From the cell containing the given text, extract its center point as (X, Y) coordinate. 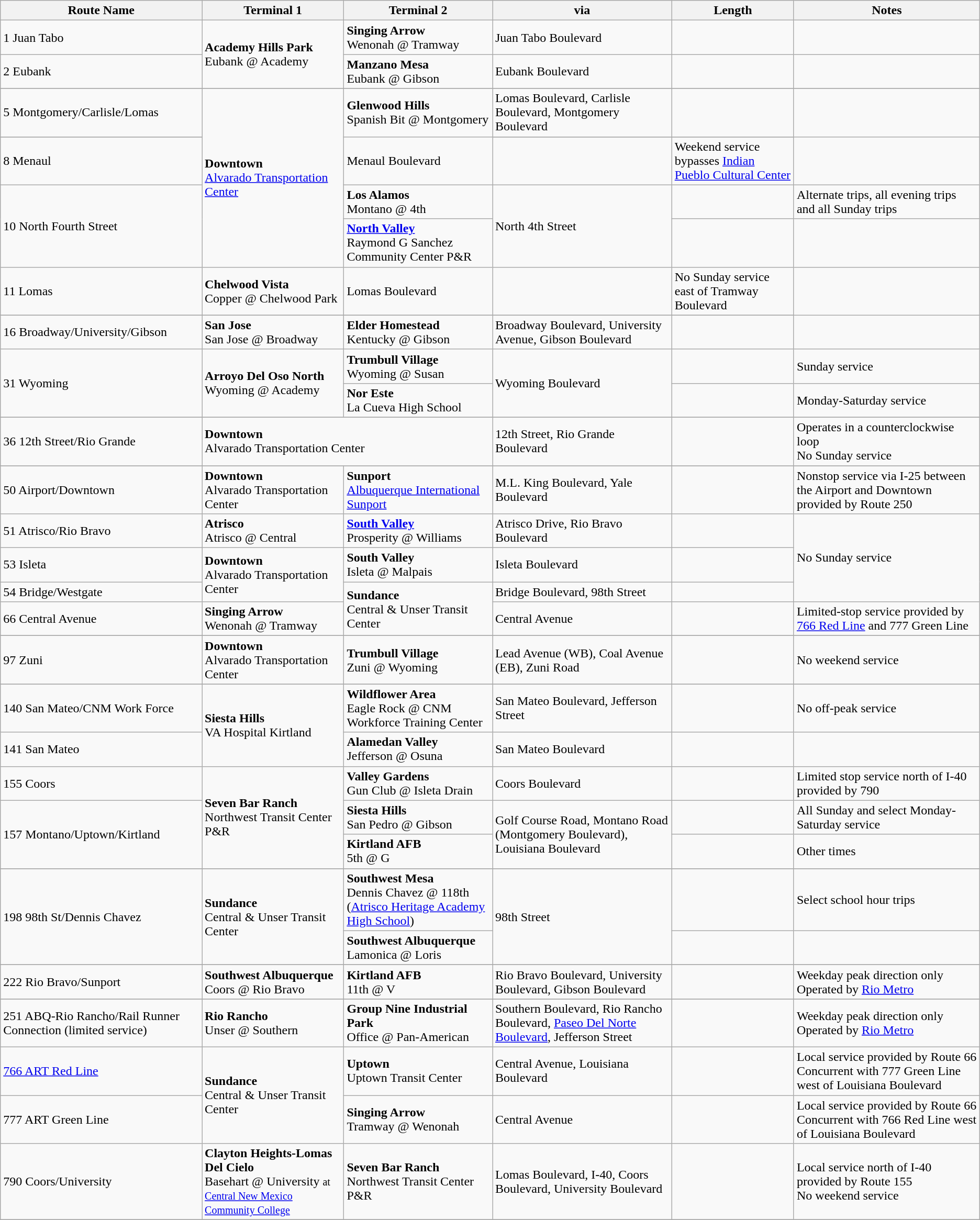
Weekend service bypasses Indian Pueblo Cultural Center (733, 161)
via (582, 10)
Monday-Saturday service (887, 400)
54 Bridge/Westgate (102, 592)
16 Broadway/University/Gibson (102, 332)
222 Rio Bravo/Sunport (102, 982)
Group Nine Industrial ParkOffice @ Pan-American (418, 1023)
Rio RanchoUnser @ Southern (273, 1023)
Nor EsteLa Cueva High School (418, 400)
UptownUptown Transit Center (418, 1071)
790 Coors/University (102, 1182)
5 Montgomery/Carlisle/Lomas (102, 113)
Wyoming Boulevard (582, 383)
Los AlamosMontano @ 4th (418, 202)
Glenwood HillsSpanish Bit @ Montgomery (418, 113)
155 Coors (102, 783)
North 4th Street (582, 226)
Southern Boulevard, Rio Rancho Boulevard, Paseo Del Norte Boulevard, Jefferson Street (582, 1023)
Rio Bravo Boulevard, University Boulevard, Gibson Boulevard (582, 982)
66 Central Avenue (102, 619)
South ValleyProsperity @ Williams (418, 531)
Isleta Boulevard (582, 565)
Limited stop service north of I-40 provided by 790 (887, 783)
M.L. King Boulevard, Yale Boulevard (582, 490)
Southwest MesaDennis Chavez @ 118th (Atrisco Heritage Academy High School) (418, 899)
Sunday service (887, 366)
Local service provided by Route 66Concurrent with 777 Green Line west of Louisiana Boulevard (887, 1071)
Kirtland AFB5th @ G (418, 851)
11 Lomas (102, 291)
Lead Avenue (WB), Coal Avenue (EB), Zuni Road (582, 660)
141 San Mateo (102, 749)
Trumbull VillageWyoming @ Susan (418, 366)
Elder HomesteadKentucky @ Gibson (418, 332)
Menaul Boulevard (418, 161)
Manzano MesaEubank @ Gibson (418, 71)
San Mateo Boulevard, Jefferson Street (582, 708)
31 Wyoming (102, 383)
Broadway Boulevard, University Avenue, Gibson Boulevard (582, 332)
Siesta HillsVA Hospital Kirtland (273, 725)
Lomas Boulevard, I-40, Coors Boulevard, University Boulevard (582, 1182)
8 Menaul (102, 161)
Nonstop service via I-25 between the Airport and Downtown provided by Route 250 (887, 490)
No Sunday service east of Tramway Boulevard (733, 291)
No weekend service (887, 660)
Kirtland AFB11th @ V (418, 982)
SunportAlbuquerque International Sunport (418, 490)
198 98th St/Dennis Chavez (102, 916)
50 Airport/Downtown (102, 490)
Siesta HillsSan Pedro @ Gibson (418, 818)
Lomas Boulevard, Carlisle Boulevard, Montgomery Boulevard (582, 113)
Limited-stop service provided by 766 Red Line and 777 Green Line (887, 619)
140 San Mateo/CNM Work Force (102, 708)
Notes (887, 10)
157 Montano/Uptown/Kirtland (102, 834)
Bridge Boulevard, 98th Street (582, 592)
No Sunday service (887, 558)
No off-peak service (887, 708)
Wildflower AreaEagle Rock @ CNM Workforce Training Center (418, 708)
Alamedan ValleyJefferson @ Osuna (418, 749)
Southwest AlbuquerqueCoors @ Rio Bravo (273, 982)
Other times (887, 851)
1 Juan Tabo (102, 38)
San Mateo Boulevard (582, 749)
Atrisco Drive, Rio Bravo Boulevard (582, 531)
2 Eubank (102, 71)
251 ABQ-Rio Rancho/Rail Runner Connection (limited service) (102, 1023)
Juan Tabo Boulevard (582, 38)
Eubank Boulevard (582, 71)
Terminal 2 (418, 10)
Golf Course Road, Montano Road (Montgomery Boulevard), Louisiana Boulevard (582, 834)
Chelwood Vista Copper @ Chelwood Park (273, 291)
Terminal 1 (273, 10)
Operates in a counterclockwise loopNo Sunday service (887, 441)
Local service provided by Route 66Concurrent with 766 Red Line west of Louisiana Boulevard (887, 1119)
North ValleyRaymond G Sanchez Community Center P&R (418, 243)
Route Name (102, 10)
98th Street (582, 916)
53 Isleta (102, 565)
36 12th Street/Rio Grande (102, 441)
97 Zuni (102, 660)
Arroyo Del Oso NorthWyoming @ Academy (273, 383)
Southwest AlbuquerqueLamonica @ Loris (418, 947)
Trumbull VillageZuni @ Wyoming (418, 660)
Clayton Heights-Lomas Del CieloBasehart @ University at Central New Mexico Community College (273, 1182)
Valley Gardens Gun Club @ Isleta Drain (418, 783)
Coors Boulevard (582, 783)
777 ART Green Line (102, 1119)
Singing ArrowTramway @ Wenonah (418, 1119)
Length (733, 10)
Local service north of I-40 provided by Route 155No weekend service (887, 1182)
AtriscoAtrisco @ Central (273, 531)
Select school hour trips (887, 899)
10 North Fourth Street (102, 226)
Alternate trips, all evening trips and all Sunday trips (887, 202)
766 ART Red Line (102, 1071)
Academy Hills ParkEubank @ Academy (273, 54)
Central Avenue, Louisiana Boulevard (582, 1071)
12th Street, Rio Grande Boulevard (582, 441)
San JoseSan Jose @ Broadway (273, 332)
51 Atrisco/Rio Bravo (102, 531)
Lomas Boulevard (418, 291)
South ValleyIsleta @ Malpais (418, 565)
All Sunday and select Monday-Saturday service (887, 818)
